Identify which cell holds the provided text, then report its [x, y] central coordinate. 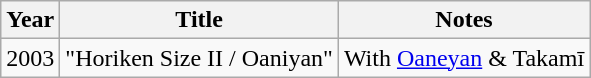
With Oaneyan & Takamī [464, 58]
"Horiken Size II / Oaniyan" [200, 58]
2003 [30, 58]
Notes [464, 20]
Year [30, 20]
Title [200, 20]
